Return the (X, Y) coordinate for the center point of the cell that contains the specified text.  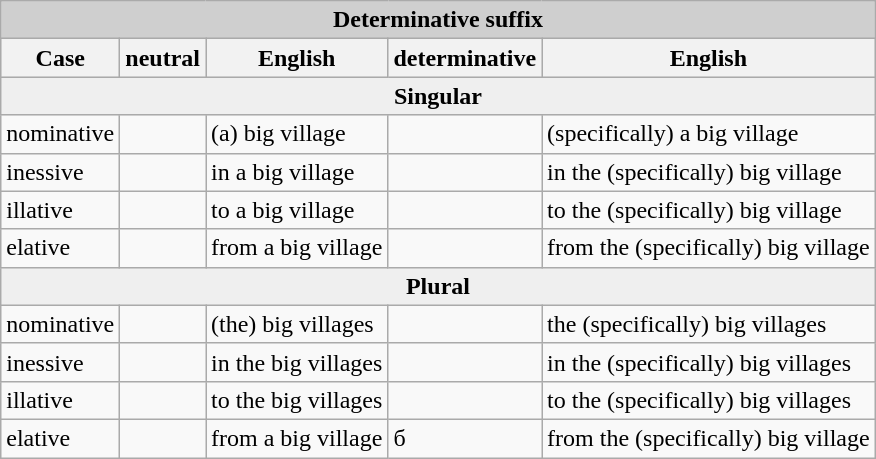
to a big village (297, 210)
in the big villages (297, 362)
Determinative suffix (438, 20)
the (specifically) big villages (709, 324)
б (465, 438)
(specifically) a big village (709, 134)
in a big village (297, 172)
Case (60, 58)
determinative (465, 58)
to the big villages (297, 400)
to the (specifically) big villages (709, 400)
(a) big village (297, 134)
in the (specifically) big villages (709, 362)
Plural (438, 286)
to the (specifically) big village (709, 210)
in the (specifically) big village (709, 172)
neutral (163, 58)
(the) big villages (297, 324)
Singular (438, 96)
